Output the [x, y] coordinate of the center of the cell containing the given text.  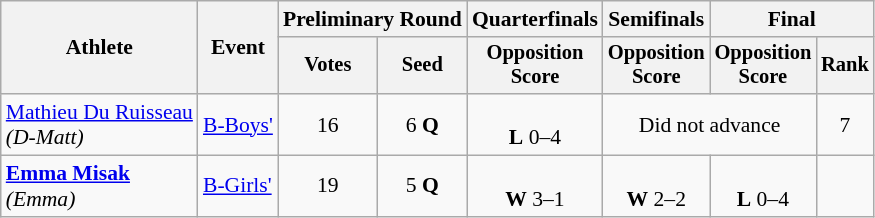
Athlete [100, 48]
16 [328, 124]
Seed [422, 66]
Final [792, 19]
Semifinals [656, 19]
Did not advance [710, 124]
Event [238, 48]
Rank [845, 66]
Quarterfinals [535, 19]
Votes [328, 66]
19 [328, 186]
Preliminary Round [372, 19]
7 [845, 124]
5 Q [422, 186]
Mathieu Du Ruisseau(D-Matt) [100, 124]
W 2–2 [656, 186]
B-Girls' [238, 186]
W 3–1 [535, 186]
6 Q [422, 124]
B-Boys' [238, 124]
Emma Misak(Emma) [100, 186]
